Provide the (X, Y) coordinate of the cell's center where the given text is located.  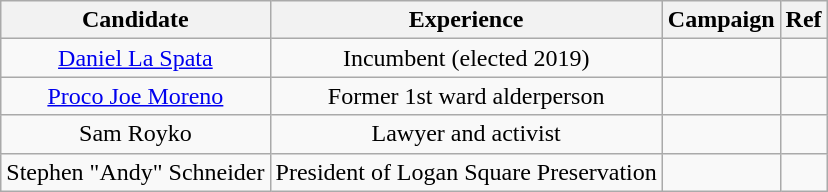
Incumbent (elected 2019) (466, 58)
Sam Royko (136, 134)
Proco Joe Moreno (136, 96)
Candidate (136, 20)
Ref (804, 20)
Campaign (721, 20)
Experience (466, 20)
Daniel La Spata (136, 58)
President of Logan Square Preservation (466, 172)
Former 1st ward alderperson (466, 96)
Stephen "Andy" Schneider (136, 172)
Lawyer and activist (466, 134)
